Provide the [X, Y] coordinate of the cell's center where the given text is located.  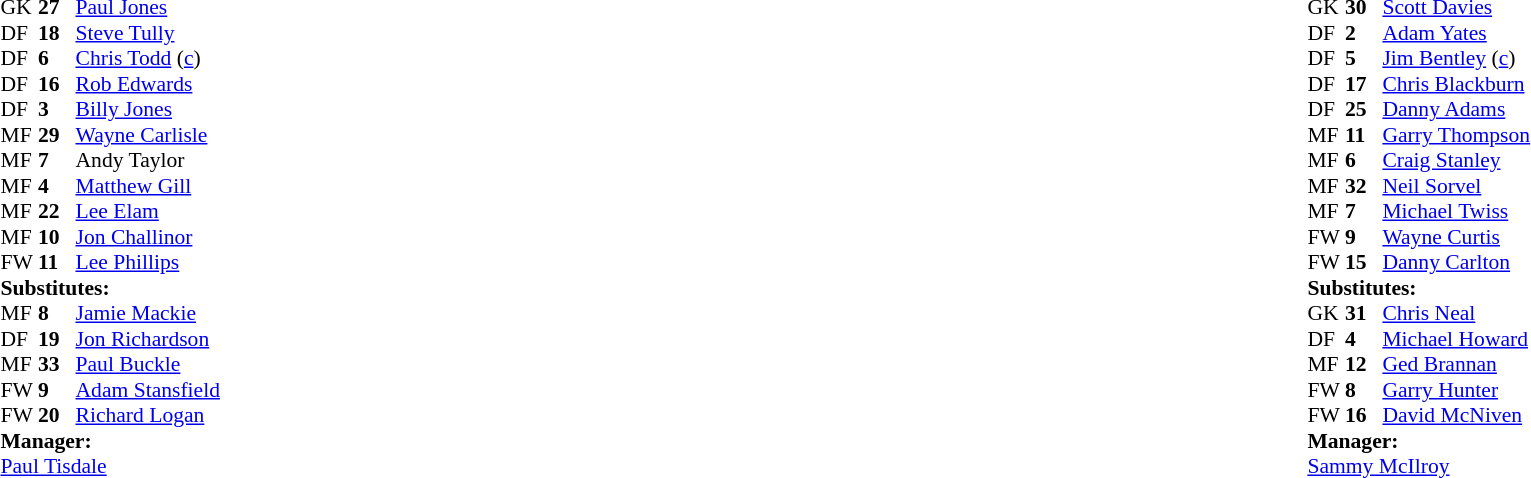
Adam Yates [1456, 33]
Jon Richardson [148, 339]
2 [1364, 33]
Danny Carlton [1456, 263]
Adam Stansfield [148, 390]
32 [1364, 186]
Michael Twiss [1456, 211]
Matthew Gill [148, 186]
Michael Howard [1456, 339]
5 [1364, 59]
GK [1326, 313]
Lee Elam [148, 211]
25 [1364, 109]
Wayne Carlisle [148, 135]
Neil Sorvel [1456, 186]
Wayne Curtis [1456, 237]
3 [57, 109]
29 [57, 135]
Lee Phillips [148, 263]
Craig Stanley [1456, 161]
Jon Challinor [148, 237]
Chris Neal [1456, 313]
Garry Thompson [1456, 135]
Steve Tully [148, 33]
Billy Jones [148, 109]
17 [1364, 84]
33 [57, 365]
Richard Logan [148, 415]
12 [1364, 365]
22 [57, 211]
Jamie Mackie [148, 313]
20 [57, 415]
Paul Buckle [148, 365]
18 [57, 33]
David McNiven [1456, 415]
19 [57, 339]
31 [1364, 313]
10 [57, 237]
15 [1364, 263]
Jim Bentley (c) [1456, 59]
Chris Blackburn [1456, 84]
Chris Todd (c) [148, 59]
Andy Taylor [148, 161]
Danny Adams [1456, 109]
Ged Brannan [1456, 365]
Rob Edwards [148, 84]
Garry Hunter [1456, 390]
